Determine the [X, Y] coordinate at the center of the cell enclosing the given text.  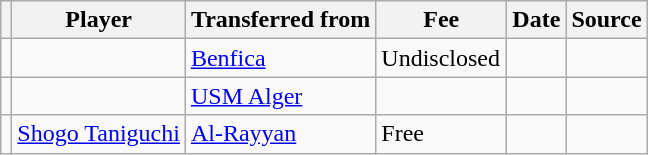
Transferred from [280, 20]
Source [606, 20]
Shogo Taniguchi [99, 134]
Benfica [280, 58]
Fee [442, 20]
Date [536, 20]
USM Alger [280, 96]
Free [442, 134]
Player [99, 20]
Al-Rayyan [280, 134]
Undisclosed [442, 58]
